Return [X, Y] of the center of cell containing provided text 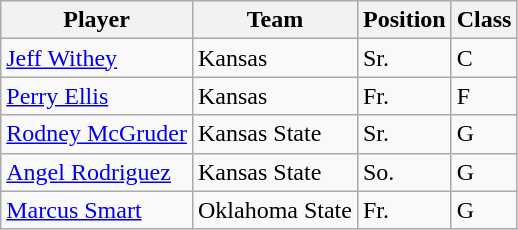
Rodney McGruder [97, 134]
Perry Ellis [97, 96]
Team [274, 20]
Marcus Smart [97, 210]
Oklahoma State [274, 210]
Position [404, 20]
Jeff Withey [97, 58]
Player [97, 20]
So. [404, 172]
F [484, 96]
Angel Rodriguez [97, 172]
C [484, 58]
Class [484, 20]
